Provide the (x, y) coordinate of the cell's center where the given text is located.  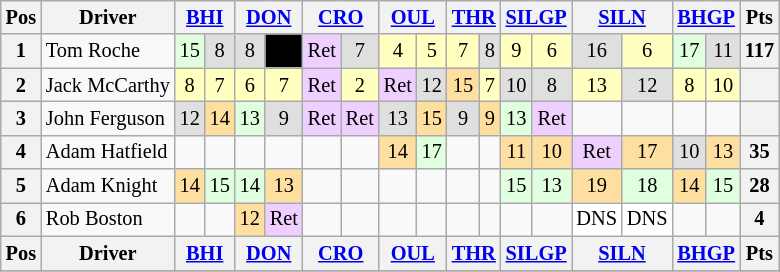
John Ferguson (108, 118)
Jack McCarthy (108, 85)
16 (597, 51)
Tom Roche (108, 51)
Adam Knight (108, 186)
19 (597, 186)
3 (21, 118)
28 (760, 186)
35 (760, 152)
117 (760, 51)
Adam Hatfield (108, 152)
Rob Boston (108, 219)
1 (21, 51)
18 (647, 186)
